Determine the [x, y] coordinate at the center of the cell enclosing the given text.  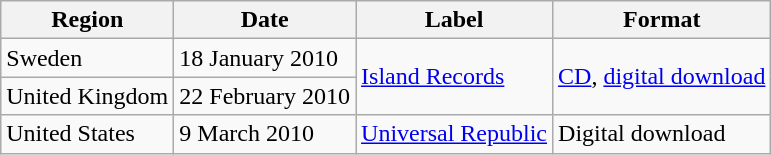
Date [265, 20]
CD, digital download [662, 77]
Island Records [454, 77]
22 February 2010 [265, 96]
9 March 2010 [265, 134]
Region [88, 20]
Label [454, 20]
Sweden [88, 58]
Format [662, 20]
United States [88, 134]
Digital download [662, 134]
United Kingdom [88, 96]
18 January 2010 [265, 58]
Universal Republic [454, 134]
